Identify which cell holds the provided text, then report its (X, Y) central coordinate. 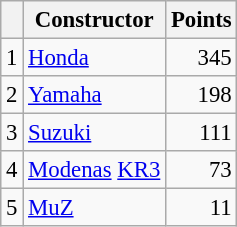
1 (12, 58)
Yamaha (94, 95)
2 (12, 95)
Points (202, 20)
Suzuki (94, 133)
Modenas KR3 (94, 170)
3 (12, 133)
5 (12, 208)
11 (202, 208)
Honda (94, 58)
111 (202, 133)
73 (202, 170)
Constructor (94, 20)
198 (202, 95)
4 (12, 170)
MuZ (94, 208)
345 (202, 58)
